Identify which cell holds the provided text, then report its (X, Y) central coordinate. 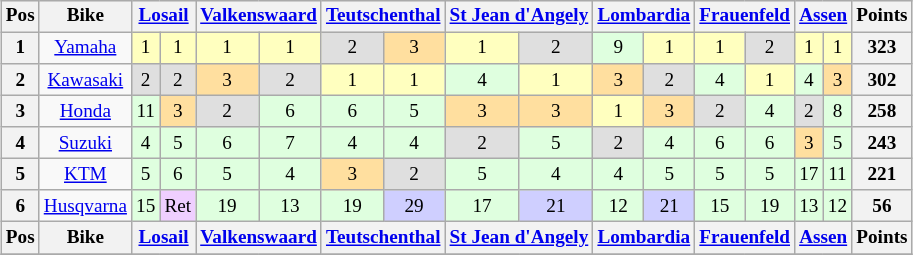
Yamaha (85, 48)
243 (882, 143)
221 (882, 175)
KTM (85, 175)
8 (838, 111)
302 (882, 80)
Suzuki (85, 143)
258 (882, 111)
Husqvarna (85, 206)
29 (414, 206)
Kawasaki (85, 80)
323 (882, 48)
Ret (178, 206)
56 (882, 206)
7 (290, 143)
Honda (85, 111)
9 (618, 48)
